Pinpoint the cell where the given text exists, returning its (x, y) midpoint coordinate. 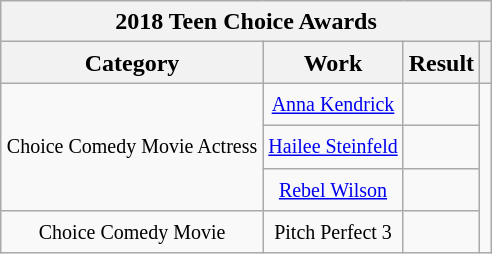
Choice Comedy Movie (132, 232)
Pitch Perfect 3 (333, 232)
Result (441, 62)
Category (132, 62)
Anna Kendrick (333, 104)
2018 Teen Choice Awards (246, 22)
Choice Comedy Movie Actress (132, 147)
Hailee Steinfeld (333, 146)
Rebel Wilson (333, 190)
Work (333, 62)
